Scan for the cell matching the given text and deliver its [X, Y] coordinate at center. 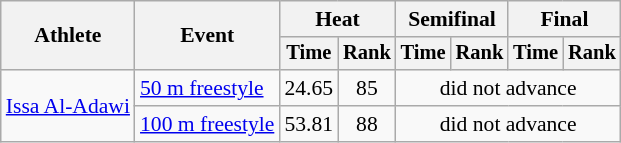
Semifinal [452, 19]
88 [367, 124]
Final [564, 19]
53.81 [308, 124]
24.65 [308, 88]
Issa Al-Adawi [68, 106]
85 [367, 88]
Event [207, 36]
Athlete [68, 36]
Heat [337, 19]
100 m freestyle [207, 124]
50 m freestyle [207, 88]
